Detect which cell encompasses the target text, then output its (X, Y) center coordinate. 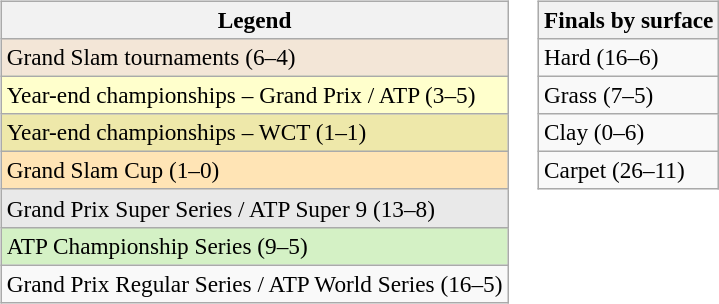
Carpet (26–11) (629, 171)
Finals by surface (629, 20)
Hard (16–6) (629, 57)
Grand Slam Cup (1–0) (254, 171)
Grand Prix Super Series / ATP Super 9 (13–8) (254, 208)
Grass (7–5) (629, 95)
Clay (0–6) (629, 133)
Year-end championships – Grand Prix / ATP (3–5) (254, 95)
Year-end championships – WCT (1–1) (254, 133)
ATP Championship Series (9–5) (254, 246)
Grand Slam tournaments (6–4) (254, 57)
Legend (254, 20)
Grand Prix Regular Series / ATP World Series (16–5) (254, 284)
